Identify which cell holds the provided text, then report its [X, Y] central coordinate. 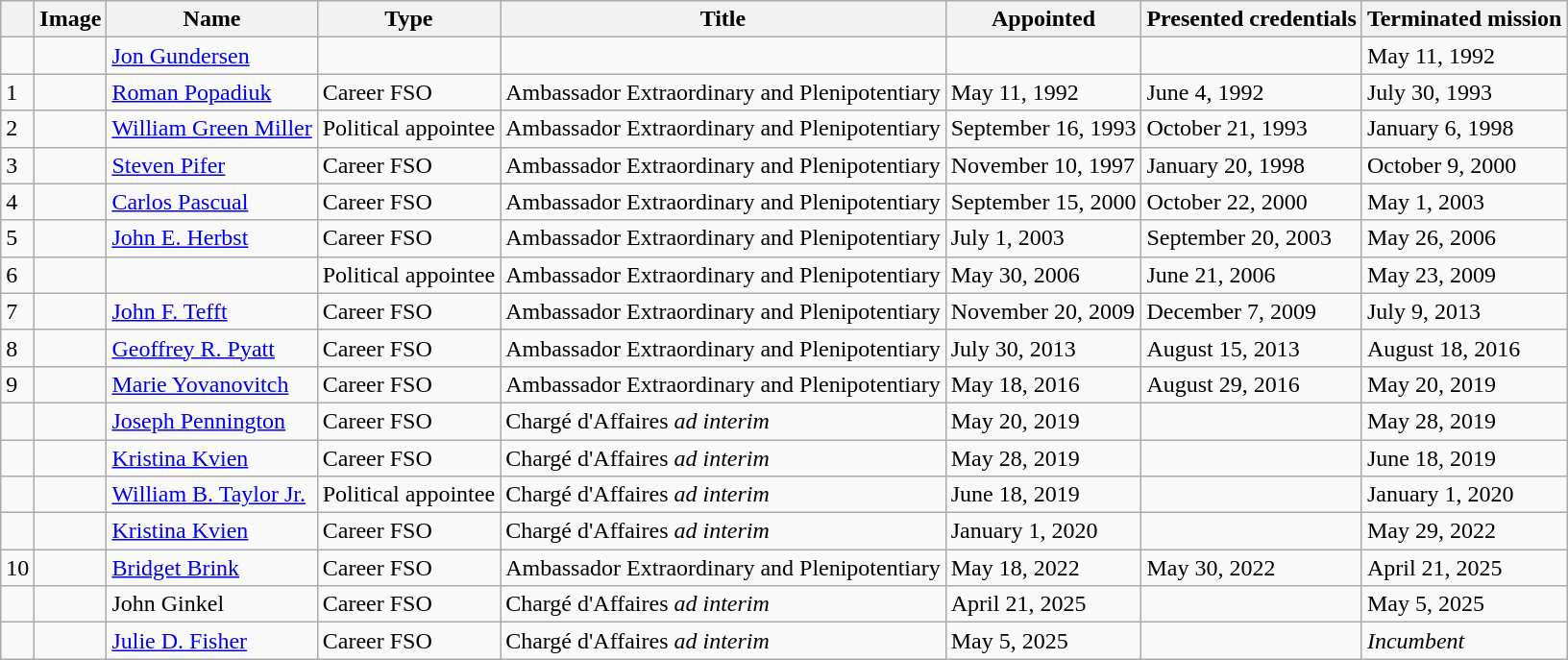
8 [17, 348]
John E. Herbst [211, 238]
5 [17, 238]
October 9, 2000 [1464, 165]
9 [17, 384]
Marie Yovanovitch [211, 384]
July 1, 2003 [1043, 238]
Carlos Pascual [211, 202]
2 [17, 129]
10 [17, 568]
May 1, 2003 [1464, 202]
Roman Popadiuk [211, 92]
August 29, 2016 [1251, 384]
January 6, 1998 [1464, 129]
October 21, 1993 [1251, 129]
Image [71, 19]
July 30, 1993 [1464, 92]
May 29, 2022 [1464, 531]
William Green Miller [211, 129]
Bridget Brink [211, 568]
November 10, 1997 [1043, 165]
July 9, 2013 [1464, 311]
September 20, 2003 [1251, 238]
William B. Taylor Jr. [211, 495]
May 26, 2006 [1464, 238]
Joseph Pennington [211, 421]
Name [211, 19]
October 22, 2000 [1251, 202]
4 [17, 202]
Jon Gundersen [211, 56]
November 20, 2009 [1043, 311]
January 20, 1998 [1251, 165]
May 23, 2009 [1464, 275]
Incumbent [1464, 641]
Terminated mission [1464, 19]
May 30, 2006 [1043, 275]
December 7, 2009 [1251, 311]
1 [17, 92]
August 15, 2013 [1251, 348]
Geoffrey R. Pyatt [211, 348]
Steven Pifer [211, 165]
July 30, 2013 [1043, 348]
September 16, 1993 [1043, 129]
Julie D. Fisher [211, 641]
7 [17, 311]
September 15, 2000 [1043, 202]
John Ginkel [211, 604]
Title [723, 19]
May 18, 2016 [1043, 384]
Appointed [1043, 19]
John F. Tefft [211, 311]
August 18, 2016 [1464, 348]
Presented credentials [1251, 19]
6 [17, 275]
May 18, 2022 [1043, 568]
May 30, 2022 [1251, 568]
3 [17, 165]
June 4, 1992 [1251, 92]
June 21, 2006 [1251, 275]
Type [408, 19]
